For the text-containing cell, return its midpoint in (x, y) coordinate format. 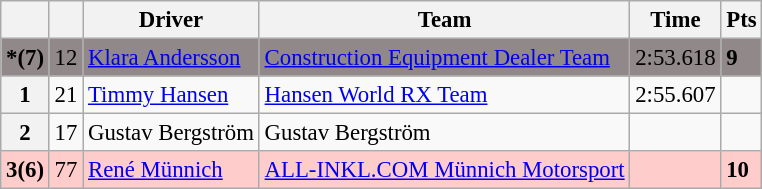
Hansen World RX Team (444, 95)
10 (742, 170)
Time (676, 20)
Pts (742, 20)
21 (66, 95)
Timmy Hansen (172, 95)
12 (66, 58)
1 (26, 95)
Driver (172, 20)
Construction Equipment Dealer Team (444, 58)
77 (66, 170)
ALL-INKL.COM Münnich Motorsport (444, 170)
3(6) (26, 170)
17 (66, 133)
9 (742, 58)
Team (444, 20)
2:55.607 (676, 95)
2 (26, 133)
René Münnich (172, 170)
2:53.618 (676, 58)
Klara Andersson (172, 58)
*(7) (26, 58)
